Locate the cell with the specified text and output its [X, Y] center coordinate. 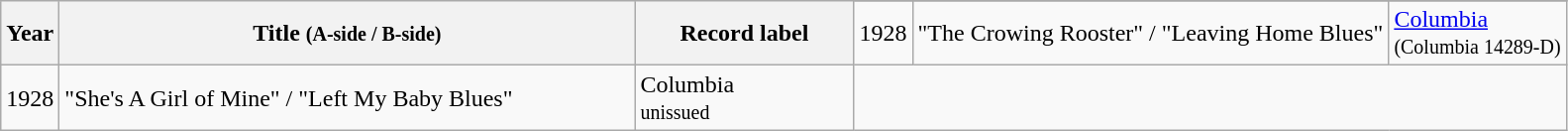
Title (A-side / B-side) [347, 34]
Columbia(Columbia 14289-D) [1478, 34]
"The Crowing Rooster" / "Leaving Home Blues" [1151, 34]
Columbiaunissued [745, 97]
"She's A Girl of Mine" / "Left My Baby Blues" [347, 97]
Record label [745, 34]
Year [30, 34]
